Determine the [x, y] coordinate at the center of the cell enclosing the given text.  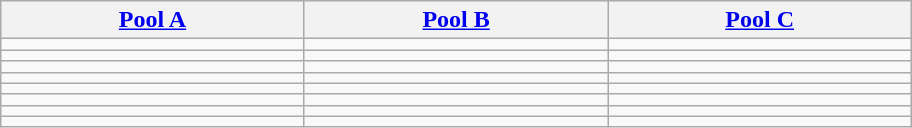
Pool B [456, 20]
Pool A [153, 20]
Pool C [760, 20]
